Locate the cell with the specified text and output its [X, Y] center coordinate. 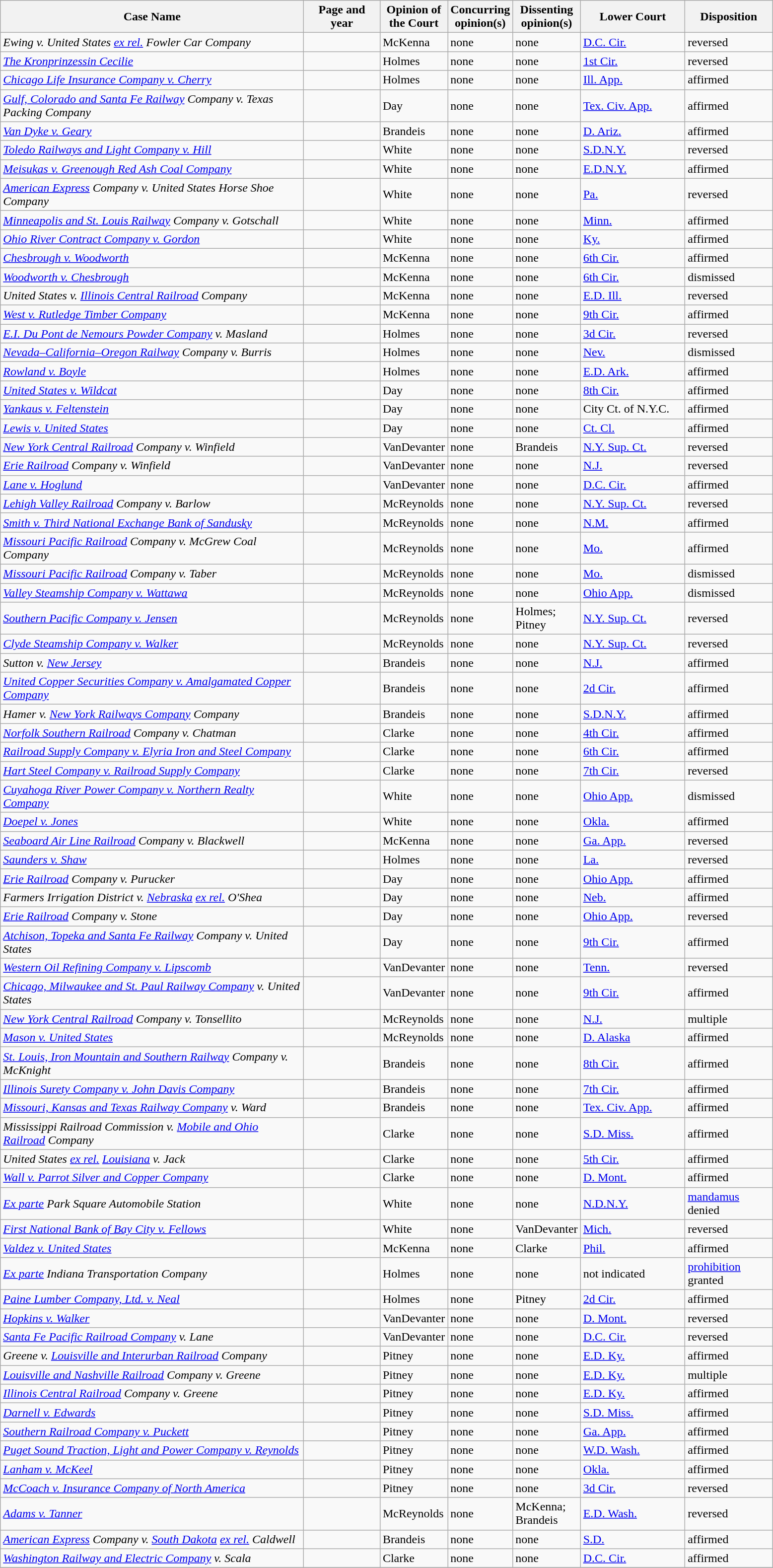
Mich. [632, 1229]
McCoach v. Insurance Company of North America [152, 1488]
Missouri, Kansas and Texas Railway Company v. Ward [152, 1108]
Clyde Steamship Company v. Walker [152, 644]
United Copper Securities Company v. Amalgamated Copper Company [152, 688]
Mississippi Railroad Commission v. Mobile and Ohio Railroad Company [152, 1133]
Valley Steamship Company v. Wattawa [152, 592]
Railroad Supply Company v. Elyria Iron and Steel Company [152, 752]
Valdez v. United States [152, 1248]
Erie Railroad Company v. Purucker [152, 878]
Tenn. [632, 968]
Santa Fe Pacific Railroad Company v. Lane [152, 1337]
Greene v. Louisville and Interurban Railroad Company [152, 1356]
E.D. Wash. [632, 1513]
W.D. Wash. [632, 1450]
Lower Court [632, 17]
First National Bank of Bay City v. Fellows [152, 1229]
Hamer v. New York Railways Company Company [152, 714]
American Express Company v. United States Horse Shoe Company [152, 195]
Concurring opinion(s) [481, 17]
E.D. Ark. [632, 371]
Hopkins v. Walker [152, 1318]
Smith v. Third National Exchange Bank of Sandusky [152, 522]
New York Central Railroad Company v. Winfield [152, 447]
E.D. Ill. [632, 296]
Lewis v. United States [152, 428]
Meisukas v. Greenough Red Ash Coal Company [152, 169]
Ex parte Indiana Transportation Company [152, 1273]
Southern Railroad Company v. Puckett [152, 1431]
D. Ariz. [632, 131]
Nevada–California–Oregon Railway Company v. Burris [152, 353]
Dissenting opinion(s) [547, 17]
Chesbrough v. Woodworth [152, 258]
Mason v. United States [152, 1038]
5th Cir. [632, 1159]
American Express Company v. South Dakota ex rel. Caldwell [152, 1539]
Lehigh Valley Railroad Company v. Barlow [152, 503]
West v. Rutledge Timber Company [152, 315]
Puget Sound Traction, Light and Power Company v. Reynolds [152, 1450]
Southern Pacific Company v. Jensen [152, 619]
Holmes; Pitney [547, 619]
Erie Railroad Company v. Stone [152, 916]
Ex parte Park Square Automobile Station [152, 1204]
United States v. Illinois Central Railroad Company [152, 296]
Illinois Central Railroad Company v. Greene [152, 1394]
Opinion of the Court [414, 17]
Rowland v. Boyle [152, 371]
4th Cir. [632, 733]
The Kronprinzessin Cecilie [152, 61]
New York Central Railroad Company v. Tonsellito [152, 1019]
N.D.N.Y. [632, 1204]
Case Name [152, 17]
Ill. App. [632, 80]
Neb. [632, 897]
Van Dyke v. Geary [152, 131]
Atchison, Topeka and Santa Fe Railway Company v. United States [152, 941]
Missouri Pacific Railroad Company v. Taber [152, 573]
Lane v. Hoglund [152, 485]
Chicago, Milwaukee and St. Paul Railway Company v. United States [152, 993]
mandamus denied [729, 1204]
Sutton v. New Jersey [152, 663]
United States ex rel. Louisiana v. Jack [152, 1159]
Pa. [632, 195]
Ky. [632, 239]
Missouri Pacific Railroad Company v. McGrew Coal Company [152, 548]
Erie Railroad Company v. Winfield [152, 466]
Ohio River Contract Company v. Gordon [152, 239]
S.D. [632, 1539]
Adams v. Tanner [152, 1513]
prohibition granted [729, 1273]
Seaboard Air Line Railroad Company v. Blackwell [152, 841]
Page and year [342, 17]
St. Louis, Iron Mountain and Southern Railway Company v. McKnight [152, 1064]
Disposition [729, 17]
Cuyahoga River Power Company v. Northern Realty Company [152, 796]
Lanham v. McKeel [152, 1469]
Gulf, Colorado and Santa Fe Railway Company v. Texas Packing Company [152, 105]
Ct. Cl. [632, 428]
Woodworth v. Chesbrough [152, 277]
Toledo Railways and Light Company v. Hill [152, 150]
Hart Steel Company v. Railroad Supply Company [152, 771]
Doepel v. Jones [152, 822]
Louisville and Nashville Railroad Company v. Greene [152, 1375]
Paine Lumber Company, Ltd. v. Neal [152, 1299]
La. [632, 859]
Washington Railway and Electric Company v. Scala [152, 1558]
Illinois Surety Company v. John Davis Company [152, 1089]
E.D.N.Y. [632, 169]
not indicated [632, 1273]
D. Alaska [632, 1038]
Ewing v. United States ex rel. Fowler Car Company [152, 42]
Minn. [632, 220]
Yankaus v. Feltenstein [152, 409]
City Ct. of N.Y.C. [632, 409]
Wall v. Parrot Silver and Copper Company [152, 1178]
Minneapolis and St. Louis Railway Company v. Gotschall [152, 220]
Saunders v. Shaw [152, 859]
Norfolk Southern Railroad Company v. Chatman [152, 733]
Phil. [632, 1248]
N.M. [632, 522]
E.I. Du Pont de Nemours Powder Company v. Masland [152, 334]
Farmers Irrigation District v. Nebraska ex rel. O'Shea [152, 897]
Nev. [632, 353]
Western Oil Refining Company v. Lipscomb [152, 968]
United States v. Wildcat [152, 390]
Darnell v. Edwards [152, 1413]
McKenna; Brandeis [547, 1513]
1st Cir. [632, 61]
Chicago Life Insurance Company v. Cherry [152, 80]
